Capture the cell that displays the provided text and extract its [X, Y] central coordinate. 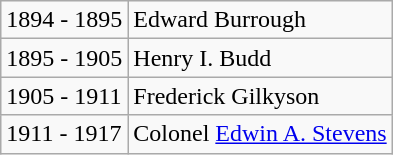
Colonel Edwin A. Stevens [260, 134]
Frederick Gilkyson [260, 96]
1894 - 1895 [64, 20]
Edward Burrough [260, 20]
1905 - 1911 [64, 96]
1895 - 1905 [64, 58]
Henry I. Budd [260, 58]
1911 - 1917 [64, 134]
